Find where the given text appears and provide that cell's center as (x, y) coordinate. 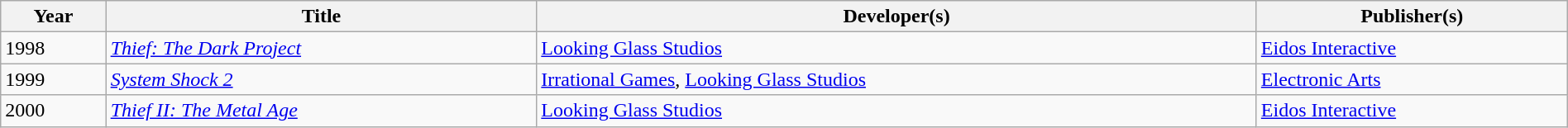
1998 (53, 48)
Thief II: The Metal Age (321, 111)
Publisher(s) (1412, 17)
Electronic Arts (1412, 79)
2000 (53, 111)
Year (53, 17)
Developer(s) (896, 17)
System Shock 2 (321, 79)
1999 (53, 79)
Thief: The Dark Project (321, 48)
Title (321, 17)
Irrational Games, Looking Glass Studios (896, 79)
